Detect which cell encompasses the target text, then output its [X, Y] center coordinate. 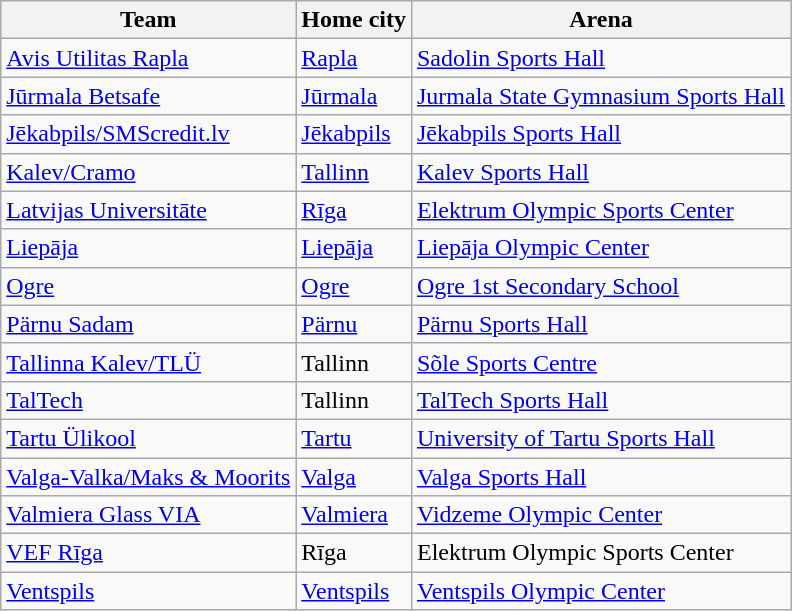
Valmiera [354, 515]
Team [148, 20]
Kalev/Cramo [148, 172]
Kalev Sports Hall [600, 172]
Ogre 1st Secondary School [600, 286]
Ventspils Olympic Center [600, 591]
Sõle Sports Centre [600, 362]
Avis Utilitas Rapla [148, 58]
Tartu [354, 438]
Valga-Valka/Maks & Moorits [148, 477]
Tartu Ülikool [148, 438]
University of Tartu Sports Hall [600, 438]
TalTech [148, 400]
Jurmala State Gymnasium Sports Hall [600, 96]
Jēkabpils/SMScredit.lv [148, 134]
Jūrmala [354, 96]
Jūrmala Betsafe [148, 96]
Valmiera Glass VIA [148, 515]
TalTech Sports Hall [600, 400]
Sadolin Sports Hall [600, 58]
Rapla [354, 58]
Valga [354, 477]
Home city [354, 20]
Pärnu [354, 324]
Arena [600, 20]
VEF Rīga [148, 553]
Pärnu Sports Hall [600, 324]
Valga Sports Hall [600, 477]
Liepāja Olympic Center [600, 248]
Latvijas Universitāte [148, 210]
Pärnu Sadam [148, 324]
Jēkabpils Sports Hall [600, 134]
Vidzeme Olympic Center [600, 515]
Tallinna Kalev/TLÜ [148, 362]
Jēkabpils [354, 134]
